Return (x, y) of the center of cell containing provided text 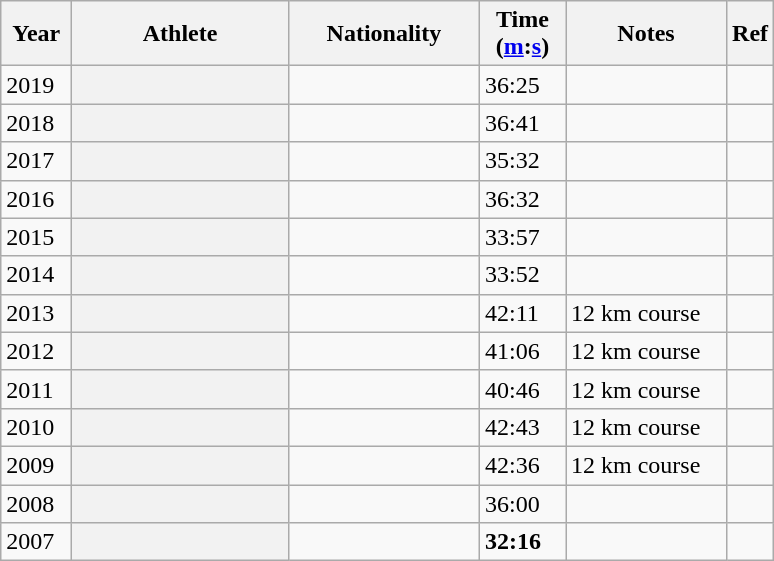
42:11 (522, 313)
2013 (36, 313)
42:43 (522, 427)
Athlete (180, 34)
Notes (646, 34)
Nationality (384, 34)
Year (36, 34)
40:46 (522, 389)
2008 (36, 503)
33:52 (522, 275)
2009 (36, 465)
2014 (36, 275)
2007 (36, 542)
36:41 (522, 123)
Time(m:s) (522, 34)
2019 (36, 85)
2018 (36, 123)
Ref (750, 34)
2017 (36, 161)
42:36 (522, 465)
2016 (36, 199)
33:57 (522, 237)
35:32 (522, 161)
36:00 (522, 503)
2011 (36, 389)
36:25 (522, 85)
2010 (36, 427)
36:32 (522, 199)
2012 (36, 351)
32:16 (522, 542)
2015 (36, 237)
41:06 (522, 351)
